Locate the cell with the specified text and output its [x, y] center coordinate. 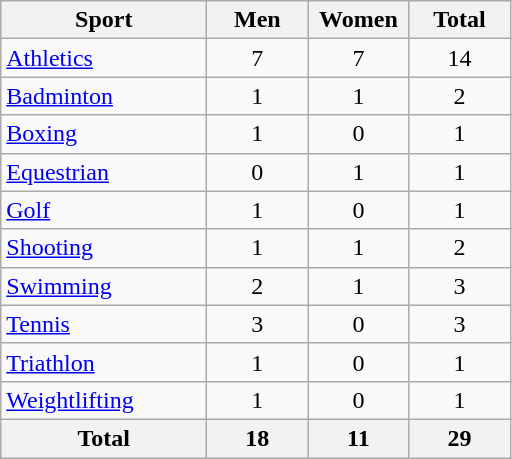
Tennis [104, 324]
Men [258, 20]
11 [358, 438]
14 [460, 58]
18 [258, 438]
Women [358, 20]
Equestrian [104, 172]
Triathlon [104, 362]
Boxing [104, 134]
Sport [104, 20]
Shooting [104, 248]
Badminton [104, 96]
Athletics [104, 58]
Swimming [104, 286]
29 [460, 438]
Golf [104, 210]
Weightlifting [104, 400]
